For the text-containing cell, return its midpoint in [x, y] coordinate format. 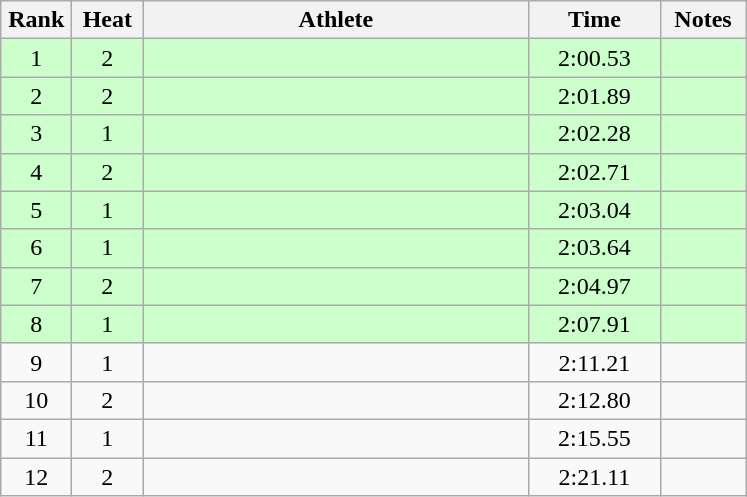
2:03.04 [594, 210]
Athlete [336, 20]
2:15.55 [594, 438]
2:07.91 [594, 324]
2:03.64 [594, 248]
11 [36, 438]
6 [36, 248]
2:11.21 [594, 362]
8 [36, 324]
3 [36, 134]
2:01.89 [594, 96]
2:02.71 [594, 172]
2:12.80 [594, 400]
2:02.28 [594, 134]
2:04.97 [594, 286]
Time [594, 20]
5 [36, 210]
4 [36, 172]
10 [36, 400]
9 [36, 362]
Notes [703, 20]
Rank [36, 20]
7 [36, 286]
Heat [108, 20]
2:00.53 [594, 58]
2:21.11 [594, 477]
12 [36, 477]
